Return (X, Y) of the center of cell containing provided text 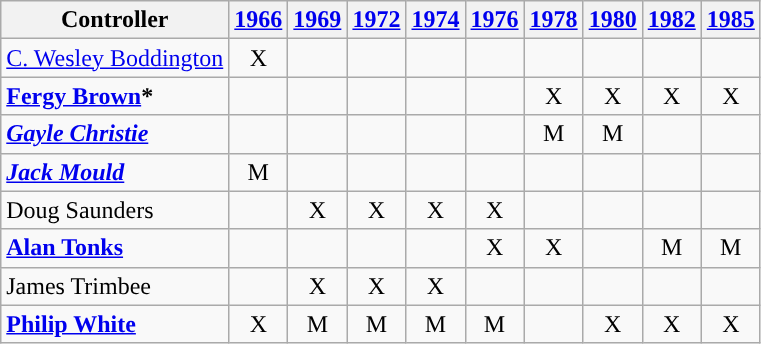
1974 (436, 20)
C. Wesley Boddington (115, 58)
James Trimbee (115, 286)
1978 (554, 20)
Jack Mould (115, 172)
Gayle Christie (115, 134)
1969 (318, 20)
Philip White (115, 324)
Controller (115, 20)
1985 (730, 20)
1972 (376, 20)
1976 (494, 20)
1980 (612, 20)
Alan Tonks (115, 248)
Fergy Brown* (115, 96)
Doug Saunders (115, 210)
1982 (672, 20)
1966 (258, 20)
